Return [X, Y] of the center of cell containing provided text 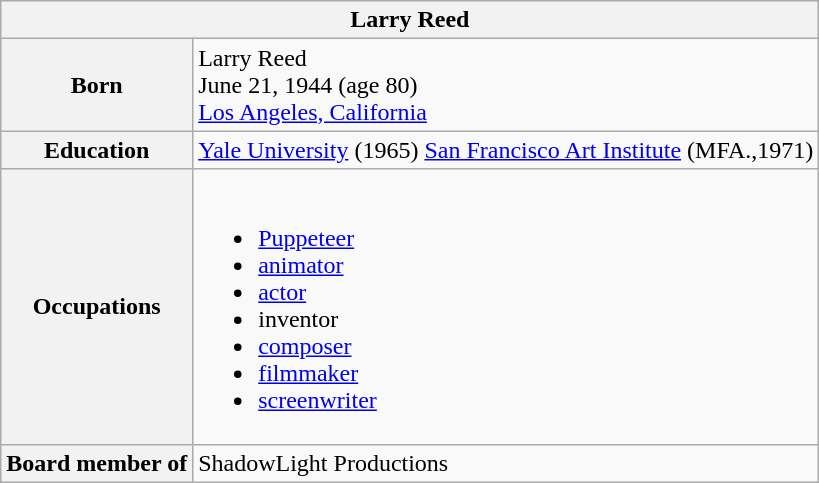
Board member of [97, 463]
ShadowLight Productions [506, 463]
Yale University (1965) San Francisco Art Institute (MFA.,1971) [506, 150]
Larry ReedJune 21, 1944 (age 80)Los Angeles, California [506, 85]
Education [97, 150]
Puppeteeranimatoractorinventorcomposerfilmmakerscreenwriter [506, 306]
Larry Reed [410, 20]
Born [97, 85]
Occupations [97, 306]
